Provide the (X, Y) coordinate of the cell's center where the given text is located.  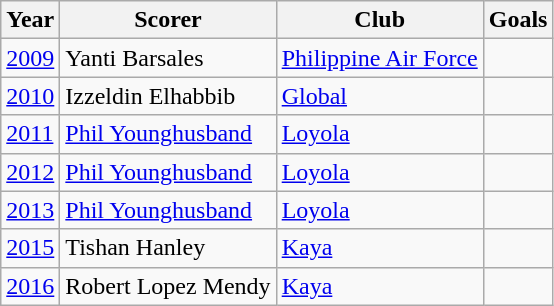
2016 (30, 286)
Philippine Air Force (380, 58)
Club (380, 20)
2012 (30, 172)
2010 (30, 96)
Robert Lopez Mendy (168, 286)
Yanti Barsales (168, 58)
2011 (30, 134)
2015 (30, 248)
2009 (30, 58)
Tishan Hanley (168, 248)
Year (30, 20)
2013 (30, 210)
Goals (518, 20)
Global (380, 96)
Scorer (168, 20)
Izzeldin Elhabbib (168, 96)
